Output the (x, y) coordinate of the center of the cell containing the given text.  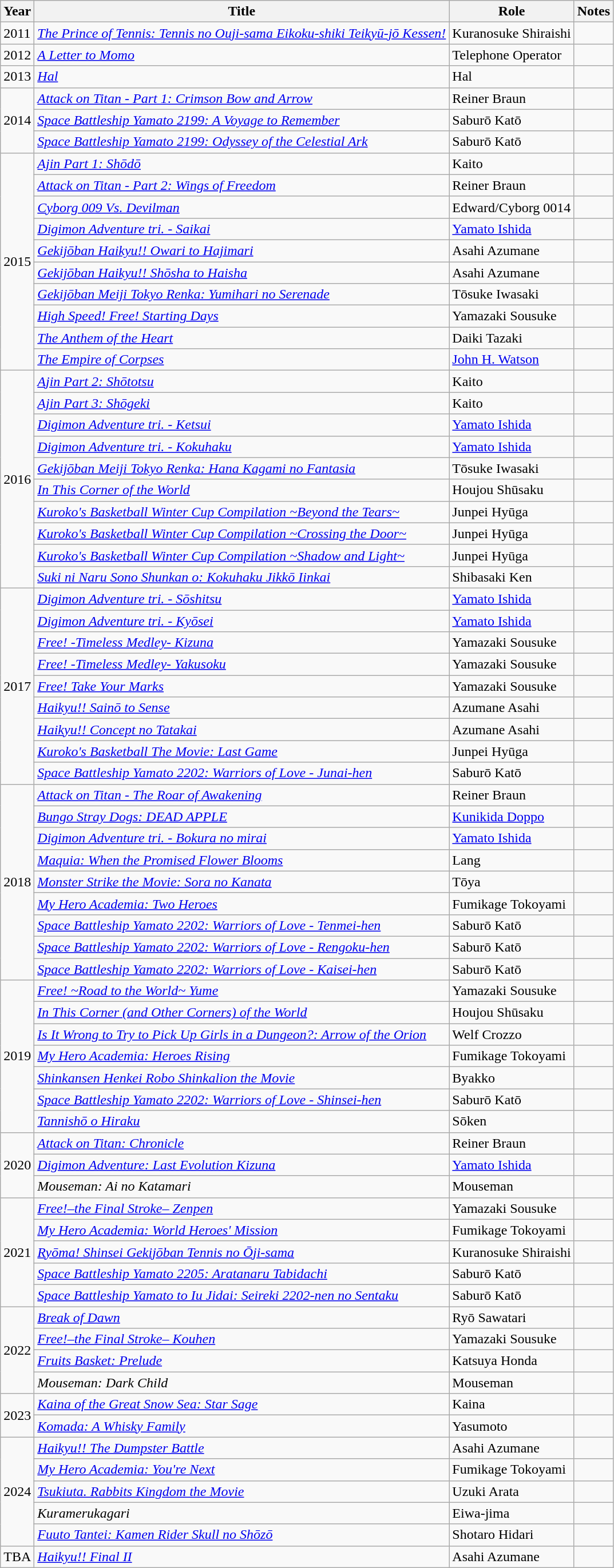
The Prince of Tennis: Tennis no Ouji-sama Eikoku-shiki Teikyū-jō Kessen! (241, 33)
Role (512, 11)
Free! -Timeless Medley- Yakusoku (241, 664)
Attack on Titan - The Roar of Awakening (241, 795)
My Hero Academia: Heroes Rising (241, 1056)
Eiwa-jima (512, 1513)
My Hero Academia: You're Next (241, 1470)
2020 (17, 1165)
Attack on Titan: Chronicle (241, 1143)
Space Battleship Yamato 2199: A Voyage to Remember (241, 120)
Notes (593, 11)
2015 (17, 262)
Fuuto Tantei: Kamen Rider Skull no Shōzō (241, 1535)
Ryōma! Shinsei Gekijōban Tennis no Ōji-sama (241, 1252)
Space Battleship Yamato 2199: Odyssey of the Celestial Ark (241, 142)
Haikyu!! The Dumpster Battle (241, 1448)
Digimon Adventure tri. - Bokura no mirai (241, 838)
Edward/Cyborg 0014 (512, 207)
Suki ni Naru Sono Shunkan o: Kokuhaku Jikkō Iinkai (241, 577)
Tōya (512, 882)
Shotaro Hidari (512, 1535)
Cyborg 009 Vs. Devilman (241, 207)
Attack on Titan - Part 1: Crimson Bow and Arrow (241, 98)
Haikyu!! Sainō to Sense (241, 708)
Space Battleship Yamato 2205: Aratanaru Tabidachi (241, 1273)
Byakko (512, 1078)
Kuroko's Basketball Winter Cup Compilation ~Crossing the Door~ (241, 534)
Tannishō o Hiraku (241, 1121)
Lang (512, 860)
Space Battleship Yamato 2202: Warriors of Love - Shinsei-hen (241, 1100)
John H. Watson (512, 360)
Free! -Timeless Medley- Kizuna (241, 643)
Digimon Adventure: Last Evolution Kizuna (241, 1165)
2012 (17, 55)
2011 (17, 33)
Haikyu!! Final II (241, 1557)
Free!–the Final Stroke– Kouhen (241, 1339)
Bungo Stray Dogs: DEAD APPLE (241, 817)
2018 (17, 882)
In This Corner of the World (241, 490)
Katsuya Honda (512, 1361)
Space Battleship Yamato 2202: Warriors of Love - Rengoku-hen (241, 947)
Year (17, 11)
Free! Take Your Marks (241, 686)
2021 (17, 1252)
Mouseman: Ai no Katamari (241, 1187)
Digimon Adventure tri. - Sōshitsu (241, 599)
Digimon Adventure tri. - Saikai (241, 229)
Free! ~Road to the World~ Yume (241, 991)
Break of Dawn (241, 1317)
My Hero Academia: Two Heroes (241, 904)
A Letter to Momo (241, 55)
Gekijōban Meiji Tokyo Renka: Hana Kagami no Fantasia (241, 468)
Gekijōban Meiji Tokyo Renka: Yumihari no Serenade (241, 295)
Is It Wrong to Try to Pick Up Girls in a Dungeon?: Arrow of the Orion (241, 1034)
Ajin Part 2: Shōtotsu (241, 381)
Space Battleship Yamato 2202: Warriors of Love - Tenmei-hen (241, 925)
Haikyu!! Concept no Tatakai (241, 730)
Digimon Adventure tri. - Kyōsei (241, 620)
Ajin Part 1: Shōdō (241, 164)
Fruits Basket: Prelude (241, 1361)
Kuroko's Basketball The Movie: Last Game (241, 751)
Tsukiuta. Rabbits Kingdom the Movie (241, 1491)
Welf Crozzo (512, 1034)
Monster Strike the Movie: Sora no Kanata (241, 882)
2016 (17, 479)
Daiki Tazaki (512, 338)
2014 (17, 120)
Kaina of the Great Snow Sea: Star Sage (241, 1404)
Title (241, 11)
2019 (17, 1056)
Shinkansen Henkei Robo Shinkalion the Movie (241, 1078)
2023 (17, 1415)
Ryō Sawatari (512, 1317)
Kuroko's Basketball Winter Cup Compilation ~Beyond the Tears~ (241, 512)
Gekijōban Haikyu!! Owari to Hajimari (241, 250)
Kunikida Doppo (512, 817)
Maquia: When the Promised Flower Blooms (241, 860)
High Speed! Free! Starting Days (241, 316)
Shibasaki Ken (512, 577)
Digimon Adventure tri. - Kokuhaku (241, 447)
Space Battleship Yamato 2202: Warriors of Love - Kaisei-hen (241, 969)
Space Battleship Yamato to Iu Jidai: Seireki 2202-nen no Sentaku (241, 1295)
My Hero Academia: World Heroes' Mission (241, 1230)
Free!–the Final Stroke– Zenpen (241, 1208)
Uzuki Arata (512, 1491)
Digimon Adventure tri. - Ketsui (241, 425)
Telephone Operator (512, 55)
2024 (17, 1491)
Ajin Part 3: Shōgeki (241, 403)
Sōken (512, 1121)
Attack on Titan - Part 2: Wings of Freedom (241, 185)
Kaina (512, 1404)
2013 (17, 77)
The Anthem of the Heart (241, 338)
Komada: A Whisky Family (241, 1426)
2022 (17, 1350)
Yasumoto (512, 1426)
TBA (17, 1557)
Space Battleship Yamato 2202: Warriors of Love - Junai-hen (241, 773)
Kuroko's Basketball Winter Cup Compilation ~Shadow and Light~ (241, 555)
2017 (17, 686)
In This Corner (and Other Corners) of the World (241, 1013)
Kuramerukagari (241, 1513)
The Empire of Corpses (241, 360)
Gekijōban Haikyu!! Shōsha to Haisha (241, 273)
Mouseman: Dark Child (241, 1383)
